Identify which cell holds the provided text, then report its (X, Y) central coordinate. 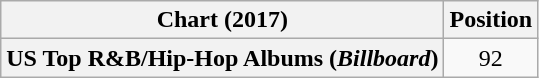
Position (491, 20)
US Top R&B/Hip-Hop Albums (Billboard) (222, 58)
92 (491, 58)
Chart (2017) (222, 20)
